Find where the given text appears and provide that cell's center as (x, y) coordinate. 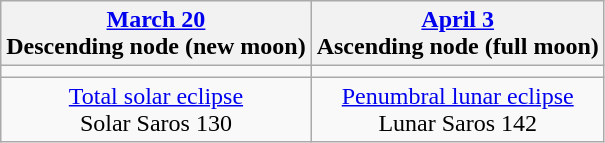
Total solar eclipseSolar Saros 130 (156, 110)
Penumbral lunar eclipseLunar Saros 142 (458, 110)
March 20Descending node (new moon) (156, 34)
April 3Ascending node (full moon) (458, 34)
